Return [X, Y] of the center of cell containing provided text 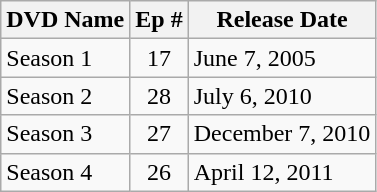
Season 1 [66, 58]
December 7, 2010 [282, 134]
Ep # [159, 20]
DVD Name [66, 20]
Season 3 [66, 134]
Season 2 [66, 96]
28 [159, 96]
Season 4 [66, 172]
June 7, 2005 [282, 58]
17 [159, 58]
27 [159, 134]
26 [159, 172]
July 6, 2010 [282, 96]
April 12, 2011 [282, 172]
Release Date [282, 20]
